Pinpoint the cell where the given text exists, returning its (x, y) midpoint coordinate. 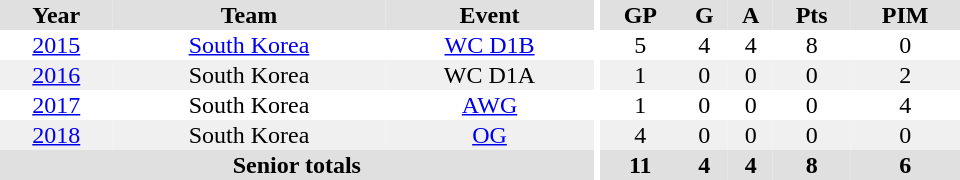
2015 (56, 45)
WC D1B (489, 45)
PIM (905, 15)
GP (640, 15)
5 (640, 45)
AWG (489, 105)
2017 (56, 105)
Senior totals (297, 165)
Year (56, 15)
6 (905, 165)
11 (640, 165)
A (750, 15)
2 (905, 75)
Event (489, 15)
Team (250, 15)
OG (489, 135)
G (704, 15)
WC D1A (489, 75)
2016 (56, 75)
2018 (56, 135)
Pts (812, 15)
